Scan for the cell matching the given text and deliver its (X, Y) coordinate at center. 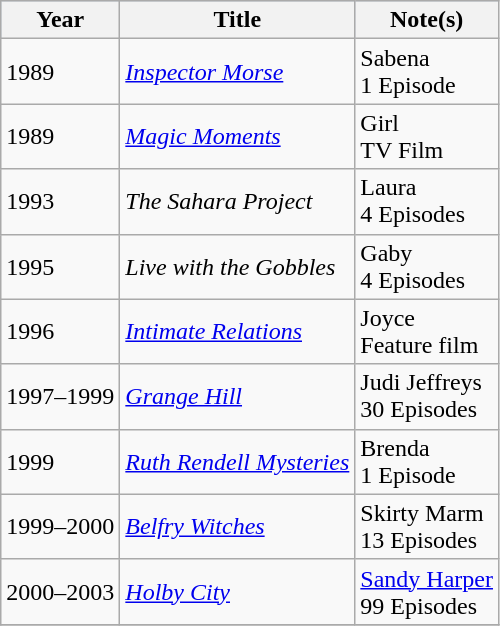
Skirty Marm 13 Episodes (427, 526)
The Sahara Project (238, 202)
1996 (60, 332)
Laura 4 Episodes (427, 202)
1999–2000 (60, 526)
Ruth Rendell Mysteries (238, 462)
Joyce Feature film (427, 332)
Inspector Morse (238, 72)
Sandy Harper 99 Episodes (427, 592)
Judi Jeffreys 30 Episodes (427, 396)
Sabena 1 Episode (427, 72)
Gaby 4 Episodes (427, 266)
Magic Moments (238, 136)
Holby City (238, 592)
1993 (60, 202)
1997–1999 (60, 396)
Girl TV Film (427, 136)
Grange Hill (238, 396)
1999 (60, 462)
Intimate Relations (238, 332)
Note(s) (427, 20)
Brenda 1 Episode (427, 462)
Title (238, 20)
Live with the Gobbles (238, 266)
1995 (60, 266)
2000–2003 (60, 592)
Belfry Witches (238, 526)
Year (60, 20)
